Locate the cell with the specified text and output its (X, Y) center coordinate. 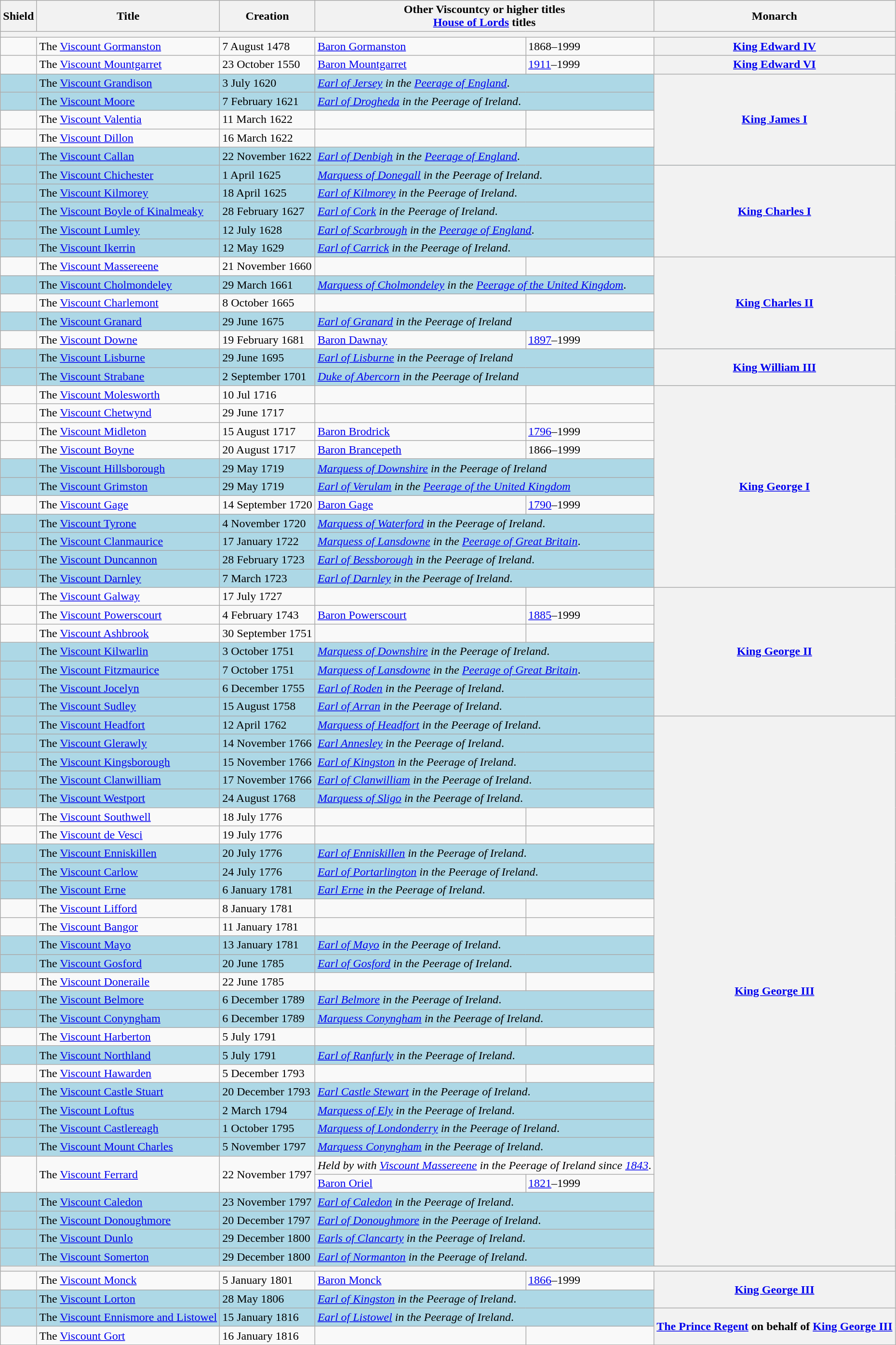
8 January 1781 (267, 908)
The Viscount Lisburne (128, 358)
11 January 1781 (267, 927)
The Viscount Conyngham (128, 1018)
The Viscount Moore (128, 101)
12 July 1628 (267, 230)
19 February 1681 (267, 340)
5 January 1801 (267, 1280)
28 February 1723 (267, 560)
Marquess of Downshire in the Peerage of Ireland (484, 468)
The Viscount Clanwilliam (128, 780)
The Viscount Castle Stuart (128, 1092)
The Viscount Kingsborough (128, 761)
The Viscount Erne (128, 890)
The Viscount Hillsborough (128, 468)
The Viscount Monck (128, 1280)
The Viscount Fitzmaurice (128, 670)
The Viscount Lifford (128, 908)
Marquess of Londonderry in the Peerage of Ireland. (484, 1129)
1790–1999 (590, 505)
5 November 1797 (267, 1147)
The Viscount Strabane (128, 376)
The Viscount Granard (128, 321)
King Edward IV (775, 46)
The Viscount Grandison (128, 83)
Shield (18, 16)
Baron Dawnay (420, 340)
10 Jul 1716 (267, 395)
Earl of Mayo in the Peerage of Ireland. (484, 945)
Earl of Listowel in the Peerage of Ireland. (484, 1317)
23 November 1797 (267, 1202)
King George II (775, 652)
24 July 1776 (267, 872)
Duke of Abercorn in the Peerage of Ireland (484, 376)
7 March 1723 (267, 578)
4 February 1743 (267, 615)
The Viscount Lorton (128, 1299)
The Viscount Somerton (128, 1257)
1821–1999 (590, 1184)
The Viscount Gormanston (128, 46)
The Viscount Valentia (128, 120)
29 June 1717 (267, 413)
The Viscount Southwell (128, 817)
The Viscount Sudley (128, 706)
4 November 1720 (267, 523)
The Viscount Ikerrin (128, 248)
The Viscount Belmore (128, 1000)
King William III (775, 367)
20 July 1776 (267, 853)
7 February 1621 (267, 101)
Earl of Jersey in the Peerage of England. (484, 83)
The Viscount Galway (128, 597)
The Viscount Harberton (128, 1037)
6 December 1755 (267, 688)
The Viscount Dillon (128, 138)
17 July 1727 (267, 597)
22 November 1797 (267, 1174)
Earl of Donoughmore in the Peerage of Ireland. (484, 1220)
The Viscount Darnley (128, 578)
The Viscount Castlereagh (128, 1129)
Earl Castle Stewart in the Peerage of Ireland. (484, 1092)
The Viscount de Vesci (128, 835)
1 April 1625 (267, 174)
15 January 1816 (267, 1317)
The Viscount Charlemont (128, 303)
18 April 1625 (267, 193)
The Viscount Kilwarlin (128, 652)
The Viscount Ferrard (128, 1174)
19 July 1776 (267, 835)
24 August 1768 (267, 798)
1897–1999 (590, 340)
Earl of Cork in the Peerage of Ireland. (484, 211)
Earl Erne in the Peerage of Ireland. (484, 890)
20 December 1797 (267, 1220)
14 November 1766 (267, 743)
Earls of Clancarty in the Peerage of Ireland. (484, 1238)
The Viscount Massereene (128, 266)
The Viscount Cholmondeley (128, 285)
Earl of Clanwilliam in the Peerage of Ireland. (484, 780)
1 October 1795 (267, 1129)
17 January 1722 (267, 542)
The Viscount Glerawly (128, 743)
The Viscount Boyle of Kinalmeaky (128, 211)
12 May 1629 (267, 248)
11 March 1622 (267, 120)
15 August 1717 (267, 431)
Marquess of Cholmondeley in the Peerage of the United Kingdom. (484, 285)
King Charles I (775, 211)
The Viscount Chichester (128, 174)
8 October 1665 (267, 303)
Baron Monck (420, 1280)
Earl of Darnley in the Peerage of Ireland. (484, 578)
Earl Annesley in the Peerage of Ireland. (484, 743)
Earl Belmore in the Peerage of Ireland. (484, 1000)
1885–1999 (590, 615)
Marquess of Waterford in the Peerage of Ireland. (484, 523)
28 May 1806 (267, 1299)
Earl of Normanton in the Peerage of Ireland. (484, 1257)
The Viscount Mayo (128, 945)
Earl of Verulam in the Peerage of the United Kingdom (484, 486)
Creation (267, 16)
The Viscount Northland (128, 1055)
Earl of Granard in the Peerage of Ireland (484, 321)
The Viscount Kilmorey (128, 193)
29 June 1695 (267, 358)
Baron Mountgarret (420, 65)
Earl of Roden in the Peerage of Ireland. (484, 688)
Earl of Arran in the Peerage of Ireland. (484, 706)
The Viscount Gosford (128, 963)
The Viscount Ashbrook (128, 633)
King George I (775, 487)
Marquess of Sligo in the Peerage of Ireland. (484, 798)
20 August 1717 (267, 450)
The Viscount Callan (128, 156)
The Viscount Midleton (128, 431)
23 October 1550 (267, 65)
Baron Brancepeth (420, 450)
The Viscount Powerscourt (128, 615)
6 January 1781 (267, 890)
14 September 1720 (267, 505)
16 January 1816 (267, 1335)
The Viscount Tyrone (128, 523)
21 November 1660 (267, 266)
Earl of Lisburne in the Peerage of Ireland (484, 358)
The Viscount Gage (128, 505)
The Viscount Lumley (128, 230)
29 March 1661 (267, 285)
1911–1999 (590, 65)
King Charles II (775, 303)
Earl of Denbigh in the Peerage of England. (484, 156)
Baron Powerscourt (420, 615)
Earl of Ranfurly in the Peerage of Ireland. (484, 1055)
The Viscount Duncannon (128, 560)
The Viscount Loftus (128, 1110)
Baron Gormanston (420, 46)
King Edward VI (775, 65)
2 September 1701 (267, 376)
5 December 1793 (267, 1073)
20 December 1793 (267, 1092)
The Viscount Boyne (128, 450)
King James I (775, 120)
The Viscount Dunlo (128, 1238)
7 October 1751 (267, 670)
28 February 1627 (267, 211)
The Viscount Donoughmore (128, 1220)
13 January 1781 (267, 945)
1796–1999 (590, 431)
15 August 1758 (267, 706)
17 November 1766 (267, 780)
The Viscount Enniskillen (128, 853)
Earl of Bessborough in the Peerage of Ireland. (484, 560)
22 June 1785 (267, 982)
The Viscount Mount Charles (128, 1147)
The Viscount Downe (128, 340)
Marquess of Headfort in the Peerage of Ireland. (484, 725)
The Viscount Carlow (128, 872)
Baron Oriel (420, 1184)
The Viscount Caledon (128, 1202)
Earl of Scarbrough in the Peerage of England. (484, 230)
Earl of Gosford in the Peerage of Ireland. (484, 963)
The Viscount Doneraile (128, 982)
Earl of Drogheda in the Peerage of Ireland. (484, 101)
12 April 1762 (267, 725)
The Prince Regent on behalf of King George III (775, 1326)
29 June 1675 (267, 321)
Earl of Kilmorey in the Peerage of Ireland. (484, 193)
The Viscount Clanmaurice (128, 542)
Earl of Caledon in the Peerage of Ireland. (484, 1202)
3 October 1751 (267, 652)
7 August 1478 (267, 46)
18 July 1776 (267, 817)
22 November 1622 (267, 156)
3 July 1620 (267, 83)
Baron Gage (420, 505)
The Viscount Headfort (128, 725)
The Viscount Grimston (128, 486)
Marquess of Downshire in the Peerage of Ireland. (484, 652)
The Viscount Jocelyn (128, 688)
Marquess of Ely in the Peerage of Ireland. (484, 1110)
Earl of Enniskillen in the Peerage of Ireland. (484, 853)
15 November 1766 (267, 761)
Earl of Carrick in the Peerage of Ireland. (484, 248)
The Viscount Mountgarret (128, 65)
30 September 1751 (267, 633)
The Viscount Bangor (128, 927)
Title (128, 16)
The Viscount Gort (128, 1335)
Baron Brodrick (420, 431)
Held by with Viscount Massereene in the Peerage of Ireland since 1843. (484, 1165)
Monarch (775, 16)
Other Viscountcy or higher titlesHouse of Lords titles (484, 16)
The Viscount Chetwynd (128, 413)
The Viscount Hawarden (128, 1073)
Earl of Portarlington in the Peerage of Ireland. (484, 872)
Marquess of Donegall in the Peerage of Ireland. (484, 174)
The Viscount Molesworth (128, 395)
The Viscount Ennismore and Listowel (128, 1317)
2 March 1794 (267, 1110)
20 June 1785 (267, 963)
1868–1999 (590, 46)
The Viscount Westport (128, 798)
16 March 1622 (267, 138)
